Scan for the cell matching the given text and deliver its [X, Y] coordinate at center. 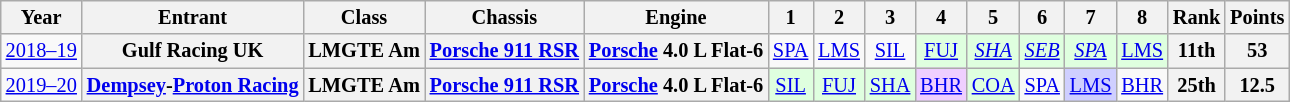
5 [994, 17]
2 [839, 17]
Chassis [504, 17]
1 [790, 17]
25th [1196, 85]
8 [1142, 17]
Points [1257, 17]
12.5 [1257, 85]
3 [890, 17]
COA [994, 85]
Engine [676, 17]
Dempsey-Proton Racing [193, 85]
Year [42, 17]
Class [364, 17]
6 [1042, 17]
2018–19 [42, 51]
53 [1257, 51]
Rank [1196, 17]
2019–20 [42, 85]
4 [941, 17]
7 [1091, 17]
SEB [1042, 51]
Entrant [193, 17]
11th [1196, 51]
Gulf Racing UK [193, 51]
